From the cell containing the given text, extract its center point as (x, y) coordinate. 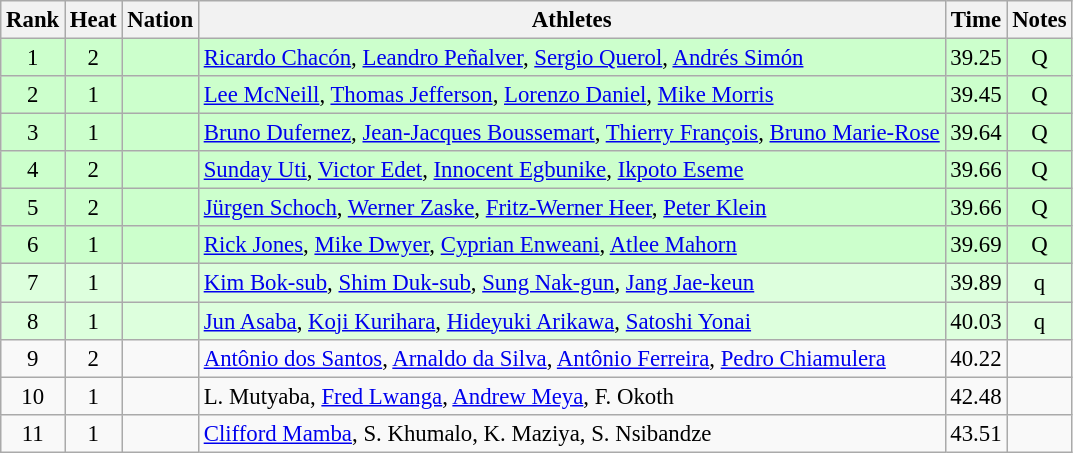
Jürgen Schoch, Werner Zaske, Fritz-Werner Heer, Peter Klein (572, 208)
Lee McNeill, Thomas Jefferson, Lorenzo Daniel, Mike Morris (572, 95)
Jun Asaba, Koji Kurihara, Hideyuki Arikawa, Satoshi Yonai (572, 321)
Nation (160, 20)
40.03 (976, 321)
Time (976, 20)
Bruno Dufernez, Jean-Jacques Boussemart, Thierry François, Bruno Marie-Rose (572, 133)
39.89 (976, 283)
Clifford Mamba, S. Khumalo, K. Maziya, S. Nsibandze (572, 433)
40.22 (976, 358)
Antônio dos Santos, Arnaldo da Silva, Antônio Ferreira, Pedro Chiamulera (572, 358)
6 (33, 245)
39.45 (976, 95)
39.64 (976, 133)
Kim Bok-sub, Shim Duk-sub, Sung Nak-gun, Jang Jae-keun (572, 283)
39.69 (976, 245)
43.51 (976, 433)
11 (33, 433)
8 (33, 321)
Sunday Uti, Victor Edet, Innocent Egbunike, Ikpoto Eseme (572, 170)
Ricardo Chacón, Leandro Peñalver, Sergio Querol, Andrés Simón (572, 58)
L. Mutyaba, Fred Lwanga, Andrew Meya, F. Okoth (572, 396)
39.25 (976, 58)
3 (33, 133)
7 (33, 283)
42.48 (976, 396)
9 (33, 358)
4 (33, 170)
Notes (1040, 20)
Rank (33, 20)
Rick Jones, Mike Dwyer, Cyprian Enweani, Atlee Mahorn (572, 245)
5 (33, 208)
10 (33, 396)
Heat (94, 20)
Athletes (572, 20)
